Extract the (X, Y) coordinate from the center of the cell holding the provided text.  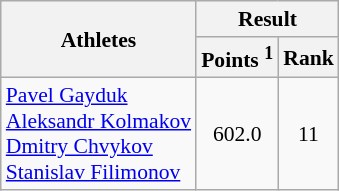
11 (308, 134)
Points 1 (237, 58)
Rank (308, 58)
602.0 (237, 134)
Result (268, 19)
Athletes (98, 40)
Pavel GaydukAleksandr KolmakovDmitry ChvykovStanislav Filimonov (98, 134)
